Return [X, Y] of the center of cell containing provided text 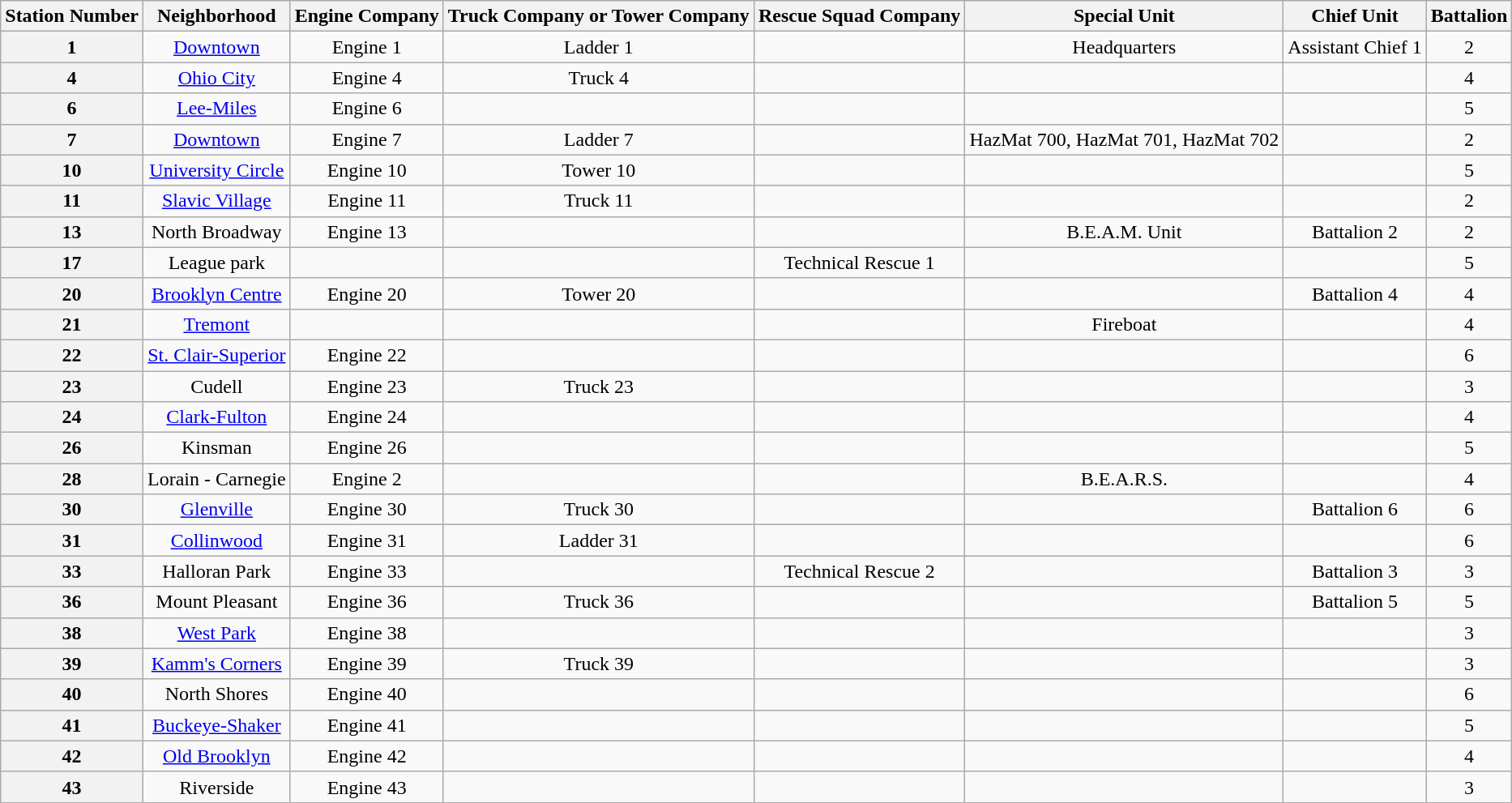
Ohio City [216, 78]
1 [72, 47]
Truck 39 [598, 664]
Engine 39 [366, 664]
28 [72, 479]
Ladder 1 [598, 47]
Riverside [216, 787]
League park [216, 263]
Truck 4 [598, 78]
Assistant Chief 1 [1355, 47]
HazMat 700, HazMat 701, HazMat 702 [1125, 139]
Station Number [72, 16]
Kamm's Corners [216, 664]
23 [72, 387]
Ladder 31 [598, 540]
40 [72, 694]
Engine 40 [366, 694]
Engine 11 [366, 201]
Engine 6 [366, 109]
Cudell [216, 387]
26 [72, 448]
Battalion 3 [1355, 571]
Brooklyn Centre [216, 293]
36 [72, 602]
Buckeye-Shaker [216, 725]
Engine 31 [366, 540]
24 [72, 417]
38 [72, 633]
Engine 38 [366, 633]
30 [72, 510]
Engine 4 [366, 78]
31 [72, 540]
University Circle [216, 170]
Headquarters [1125, 47]
Truck Company or Tower Company [598, 16]
41 [72, 725]
Chief Unit [1355, 16]
Truck 11 [598, 201]
Battalion 4 [1355, 293]
B.E.A.R.S. [1125, 479]
Tower 20 [598, 293]
St. Clair-Superior [216, 355]
33 [72, 571]
Truck 30 [598, 510]
Engine Company [366, 16]
Engine 24 [366, 417]
21 [72, 324]
Lee-Miles [216, 109]
Special Unit [1125, 16]
13 [72, 232]
Kinsman [216, 448]
Tremont [216, 324]
Battalion 5 [1355, 602]
Ladder 7 [598, 139]
Truck 36 [598, 602]
Engine 42 [366, 756]
Engine 10 [366, 170]
Engine 23 [366, 387]
West Park [216, 633]
Engine 26 [366, 448]
B.E.A.M. Unit [1125, 232]
42 [72, 756]
17 [72, 263]
Engine 20 [366, 293]
Tower 10 [598, 170]
Glenville [216, 510]
Engine 22 [366, 355]
Mount Pleasant [216, 602]
22 [72, 355]
Engine 13 [366, 232]
Old Brooklyn [216, 756]
Engine 1 [366, 47]
Technical Rescue 1 [859, 263]
7 [72, 139]
Collinwood [216, 540]
Rescue Squad Company [859, 16]
Engine 33 [366, 571]
Engine 2 [366, 479]
North Shores [216, 694]
Battalion 6 [1355, 510]
Engine 36 [366, 602]
North Broadway [216, 232]
Engine 30 [366, 510]
Halloran Park [216, 571]
Clark-Fulton [216, 417]
20 [72, 293]
11 [72, 201]
Truck 23 [598, 387]
39 [72, 664]
Fireboat [1125, 324]
Lorain - Carnegie [216, 479]
Technical Rescue 2 [859, 571]
Slavic Village [216, 201]
Neighborhood [216, 16]
Battalion [1469, 16]
10 [72, 170]
Engine 41 [366, 725]
Engine 7 [366, 139]
Engine 43 [366, 787]
43 [72, 787]
Battalion 2 [1355, 232]
